Pinpoint the cell where the given text exists, returning its [x, y] midpoint coordinate. 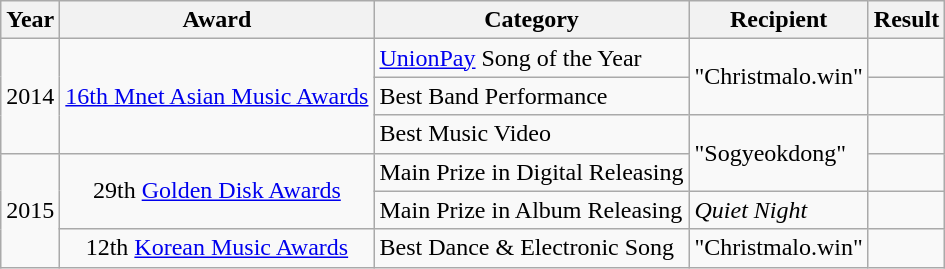
29th Golden Disk Awards [217, 191]
12th Korean Music Awards [217, 248]
Year [30, 20]
UnionPay Song of the Year [532, 58]
"Sogyeokdong" [778, 153]
Main Prize in Album Releasing [532, 210]
Result [906, 20]
Recipient [778, 20]
Category [532, 20]
Best Dance & Electronic Song [532, 248]
Best Band Performance [532, 96]
16th Mnet Asian Music Awards [217, 96]
Best Music Video [532, 134]
Main Prize in Digital Releasing [532, 172]
Award [217, 20]
2015 [30, 210]
2014 [30, 96]
Quiet Night [778, 210]
